Provide the [x, y] coordinate of the cell's center where the given text is located.  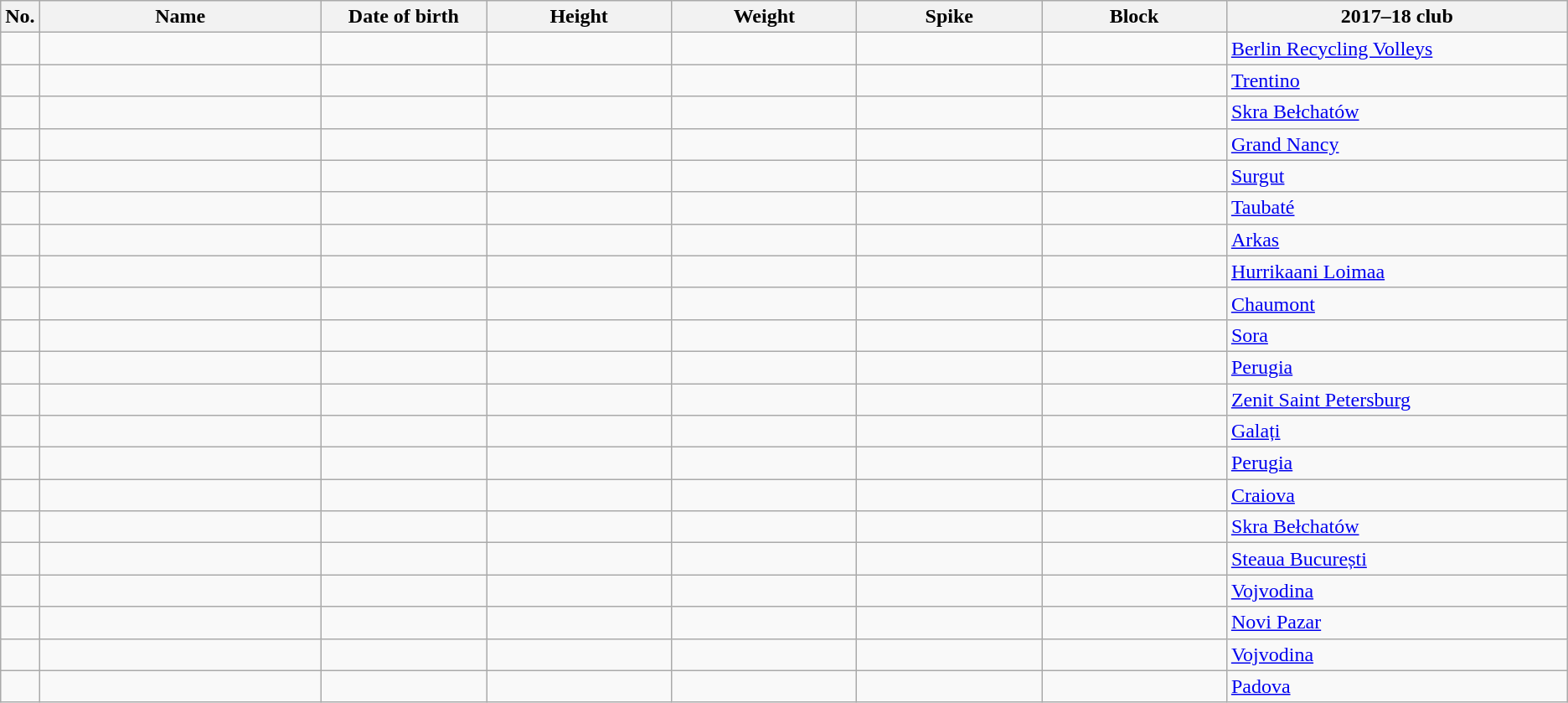
No. [20, 17]
Height [578, 17]
Taubaté [1397, 208]
Surgut [1397, 176]
Sora [1397, 335]
Steaua București [1397, 559]
Craiova [1397, 495]
Name [180, 17]
Novi Pazar [1397, 623]
Grand Nancy [1397, 144]
Weight [764, 17]
Date of birth [404, 17]
2017–18 club [1397, 17]
Zenit Saint Petersburg [1397, 400]
Berlin Recycling Volleys [1397, 49]
Hurrikaani Loimaa [1397, 271]
Trentino [1397, 80]
Arkas [1397, 240]
Galați [1397, 432]
Chaumont [1397, 303]
Spike [950, 17]
Padova [1397, 686]
Block [1134, 17]
